Output the [x, y] coordinate of the center of the cell containing the given text.  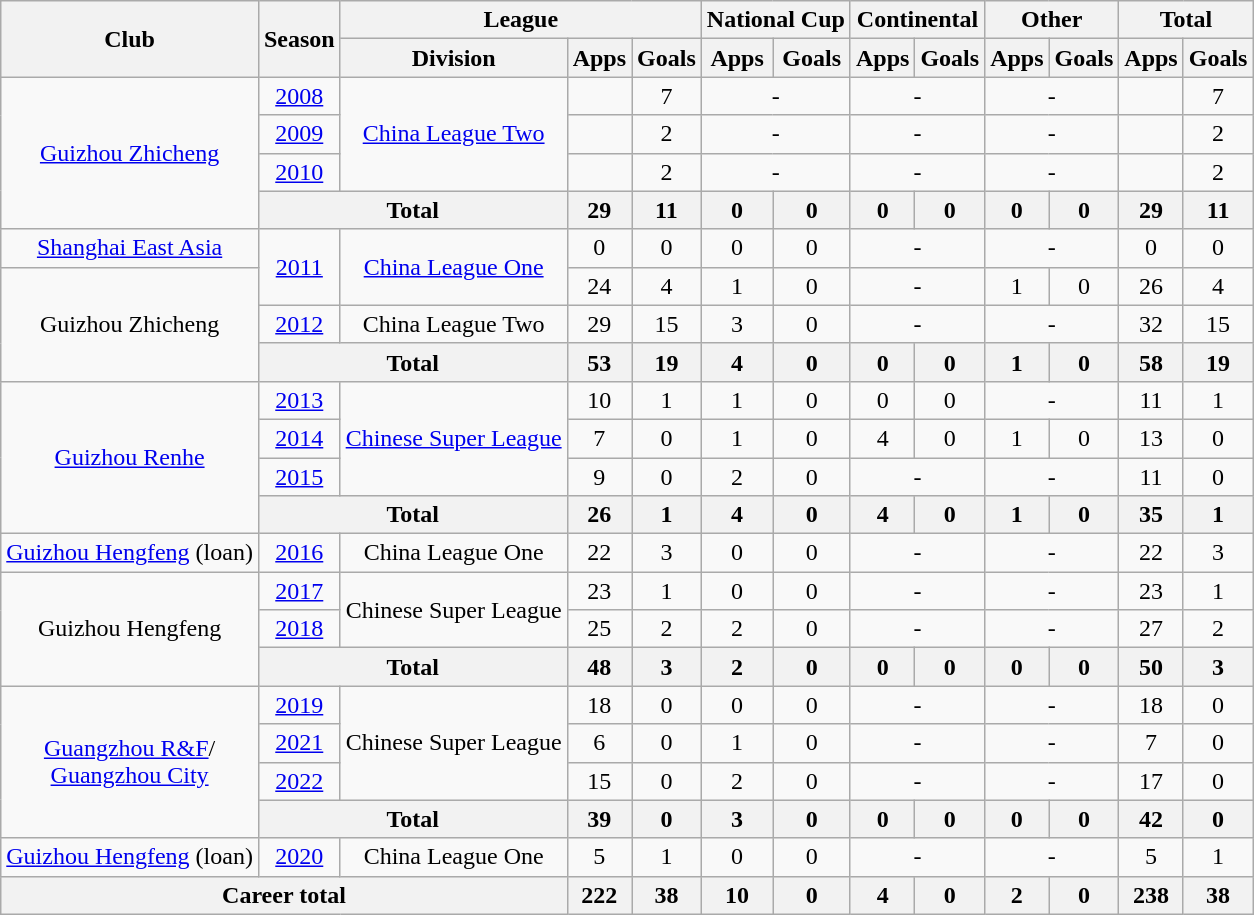
2021 [299, 743]
2015 [299, 477]
2009 [299, 134]
35 [1151, 515]
238 [1151, 895]
17 [1151, 781]
24 [599, 286]
53 [599, 362]
2014 [299, 438]
National Cup [776, 20]
25 [599, 629]
2010 [299, 172]
9 [599, 477]
48 [599, 667]
League [520, 20]
2011 [299, 267]
Club [130, 39]
2017 [299, 591]
Career total [284, 895]
50 [1151, 667]
Shanghai East Asia [130, 248]
39 [599, 819]
2016 [299, 553]
2019 [299, 705]
Guangzhou R&F/ Guangzhou City [130, 762]
27 [1151, 629]
42 [1151, 819]
2020 [299, 857]
Guizhou Renhe [130, 457]
2013 [299, 400]
2008 [299, 96]
2022 [299, 781]
Guizhou Hengfeng [130, 629]
32 [1151, 324]
Division [454, 58]
Other [1052, 20]
2012 [299, 324]
6 [599, 743]
Season [299, 39]
13 [1151, 438]
58 [1151, 362]
2018 [299, 629]
Continental [917, 20]
222 [599, 895]
